From the cell containing the given text, extract its center point as (x, y) coordinate. 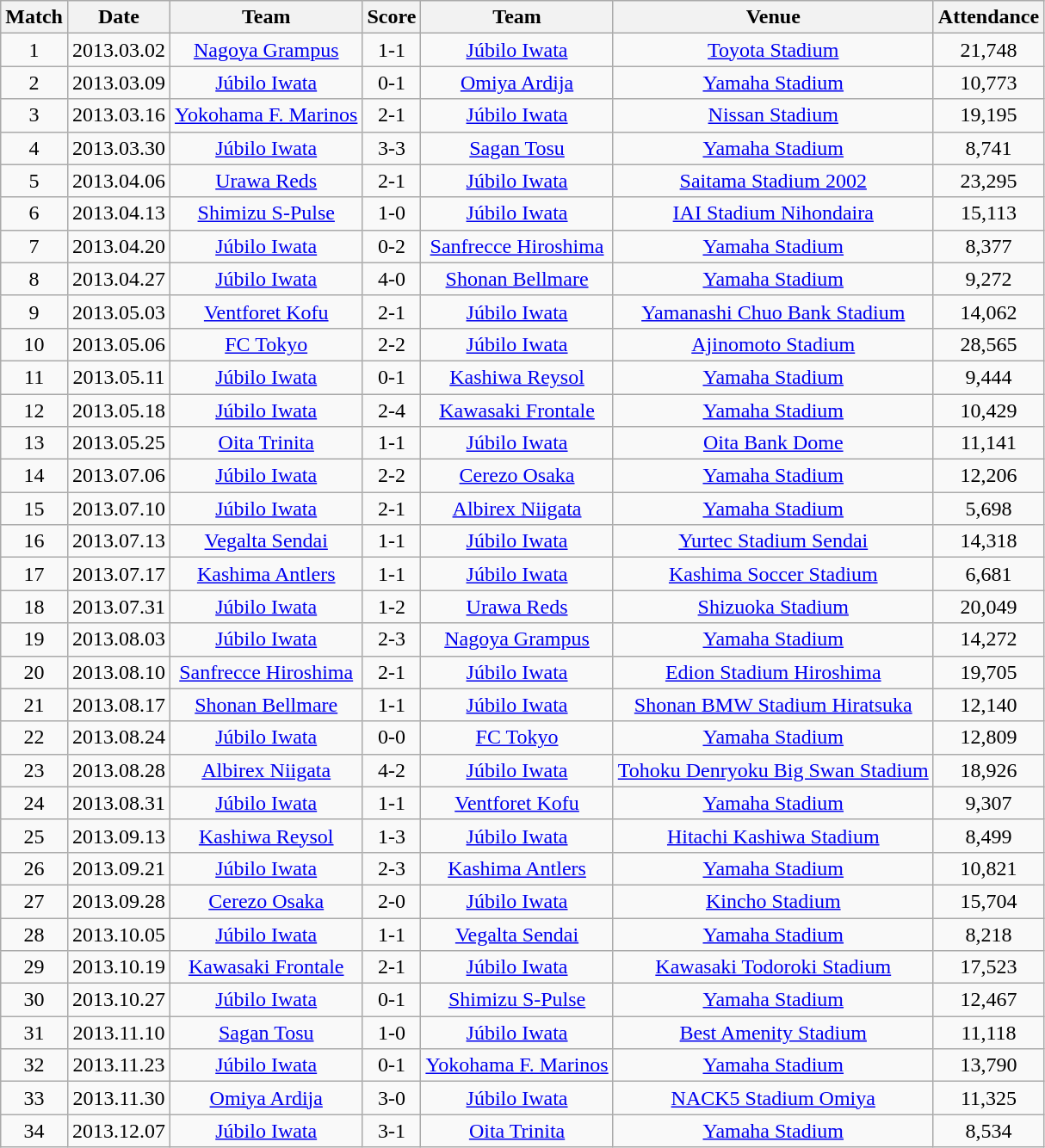
2013.03.16 (119, 115)
2013.07.31 (119, 607)
2013.12.07 (119, 1131)
2013.08.31 (119, 803)
14 (34, 476)
2-0 (392, 901)
2013.10.19 (119, 967)
12,467 (988, 1000)
31 (34, 1033)
30 (34, 1000)
Yamanashi Chuo Bank Stadium (773, 312)
11,325 (988, 1098)
2 (34, 83)
29 (34, 967)
16 (34, 541)
2013.11.30 (119, 1098)
2013.07.10 (119, 509)
14,272 (988, 639)
3-1 (392, 1131)
4-2 (392, 770)
22 (34, 738)
Ajinomoto Stadium (773, 344)
0-0 (392, 738)
3-3 (392, 148)
9,307 (988, 803)
2013.07.17 (119, 574)
2013.04.06 (119, 181)
1 (34, 50)
18,926 (988, 770)
2013.03.02 (119, 50)
14,062 (988, 312)
Toyota Stadium (773, 50)
Tohoku Denryoku Big Swan Stadium (773, 770)
11,141 (988, 443)
Kashima Soccer Stadium (773, 574)
8,499 (988, 836)
21 (34, 705)
2013.10.27 (119, 1000)
12,140 (988, 705)
Hitachi Kashiwa Stadium (773, 836)
13 (34, 443)
7 (34, 246)
9,444 (988, 377)
Kawasaki Todoroki Stadium (773, 967)
23 (34, 770)
2013.08.10 (119, 672)
10,821 (988, 868)
4 (34, 148)
Match (34, 17)
13,790 (988, 1065)
2013.04.27 (119, 279)
NACK5 Stadium Omiya (773, 1098)
2013.05.25 (119, 443)
8,741 (988, 148)
2013.10.05 (119, 934)
15 (34, 509)
2013.08.28 (119, 770)
3-0 (392, 1098)
11 (34, 377)
Best Amenity Stadium (773, 1033)
Oita Bank Dome (773, 443)
Edion Stadium Hiroshima (773, 672)
Score (392, 17)
2013.09.13 (119, 836)
27 (34, 901)
8,534 (988, 1131)
15,113 (988, 213)
10 (34, 344)
15,704 (988, 901)
4-0 (392, 279)
9 (34, 312)
17 (34, 574)
32 (34, 1065)
24 (34, 803)
2013.11.23 (119, 1065)
2013.05.06 (119, 344)
2013.11.10 (119, 1033)
23,295 (988, 181)
5,698 (988, 509)
11,118 (988, 1033)
1-3 (392, 836)
2013.05.03 (119, 312)
2013.08.24 (119, 738)
12 (34, 410)
2013.04.20 (119, 246)
33 (34, 1098)
19 (34, 639)
14,318 (988, 541)
2013.08.03 (119, 639)
Yurtec Stadium Sendai (773, 541)
Nissan Stadium (773, 115)
IAI Stadium Nihondaira (773, 213)
17,523 (988, 967)
8,377 (988, 246)
2013.09.28 (119, 901)
25 (34, 836)
26 (34, 868)
Kincho Stadium (773, 901)
Date (119, 17)
1-2 (392, 607)
8,218 (988, 934)
20 (34, 672)
9,272 (988, 279)
2013.05.11 (119, 377)
8 (34, 279)
6,681 (988, 574)
Shizuoka Stadium (773, 607)
2013.08.17 (119, 705)
2013.07.13 (119, 541)
20,049 (988, 607)
6 (34, 213)
0-2 (392, 246)
18 (34, 607)
Venue (773, 17)
10,429 (988, 410)
3 (34, 115)
5 (34, 181)
2-4 (392, 410)
34 (34, 1131)
2013.03.30 (119, 148)
2013.07.06 (119, 476)
21,748 (988, 50)
19,195 (988, 115)
10,773 (988, 83)
12,809 (988, 738)
Attendance (988, 17)
2013.04.13 (119, 213)
12,206 (988, 476)
Saitama Stadium 2002 (773, 181)
Shonan BMW Stadium Hiratsuka (773, 705)
2013.05.18 (119, 410)
2013.09.21 (119, 868)
28 (34, 934)
2013.03.09 (119, 83)
19,705 (988, 672)
28,565 (988, 344)
